Determine the (x, y) coordinate at the center of the cell enclosing the given text.  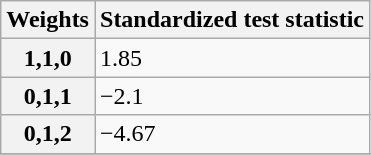
0,1,2 (48, 134)
0,1,1 (48, 96)
Weights (48, 20)
Standardized test statistic (232, 20)
1.85 (232, 58)
−4.67 (232, 134)
1,1,0 (48, 58)
−2.1 (232, 96)
